Locate the cell with the specified text and output its (x, y) center coordinate. 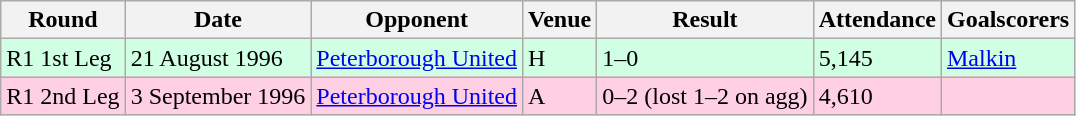
Result (705, 20)
Date (218, 20)
R1 1st Leg (63, 58)
4,610 (877, 96)
Attendance (877, 20)
1–0 (705, 58)
5,145 (877, 58)
3 September 1996 (218, 96)
Round (63, 20)
0–2 (lost 1–2 on agg) (705, 96)
A (560, 96)
21 August 1996 (218, 58)
R1 2nd Leg (63, 96)
Opponent (417, 20)
Venue (560, 20)
Malkin (1008, 58)
H (560, 58)
Goalscorers (1008, 20)
